Scan for the cell matching the given text and deliver its [X, Y] coordinate at center. 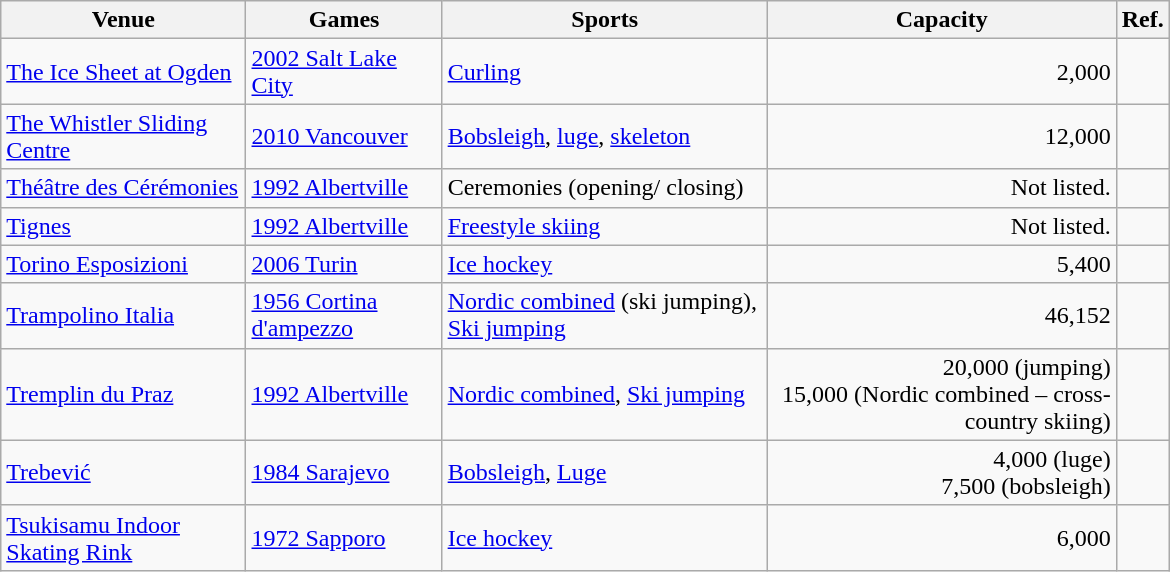
1956 Cortina d'ampezzo [344, 316]
12,000 [942, 136]
Trampolino Italia [124, 316]
2006 Turin [344, 264]
2002 Salt Lake City [344, 72]
2,000 [942, 72]
5,400 [942, 264]
Freestyle skiing [604, 226]
Théâtre des Cérémonies [124, 188]
1984 Sarajevo [344, 472]
Venue [124, 20]
4,000 (luge)7,500 (bobsleigh) [942, 472]
6,000 [942, 538]
Curling [604, 72]
Nordic combined, Ski jumping [604, 394]
2010 Vancouver [344, 136]
Tsukisamu Indoor Skating Rink [124, 538]
1972 Sapporo [344, 538]
Capacity [942, 20]
Sports [604, 20]
Games [344, 20]
Nordic combined (ski jumping), Ski jumping [604, 316]
Tignes [124, 226]
The Whistler Sliding Centre [124, 136]
Ceremonies (opening/ closing) [604, 188]
20,000 (jumping)15,000 (Nordic combined – cross-country skiing) [942, 394]
The Ice Sheet at Ogden [124, 72]
Torino Esposizioni [124, 264]
Bobsleigh, luge, skeleton [604, 136]
Ref. [1142, 20]
Trebević [124, 472]
46,152 [942, 316]
Bobsleigh, Luge [604, 472]
Tremplin du Praz [124, 394]
